Return the (x, y) coordinate for the center point of the cell that contains the specified text.  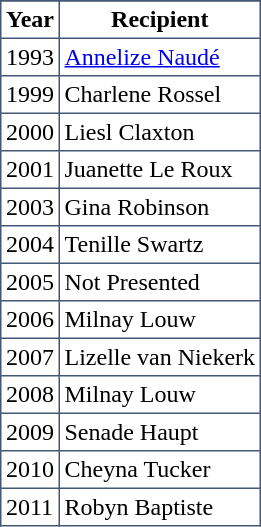
2005 (30, 282)
Robyn Baptiste (160, 507)
Gina Robinson (160, 207)
Year (30, 20)
2006 (30, 320)
Charlene Rossel (160, 95)
Tenille Swartz (160, 245)
Lizelle van Niekerk (160, 357)
2004 (30, 245)
2008 (30, 395)
Cheyna Tucker (160, 470)
Not Presented (160, 282)
2007 (30, 357)
2010 (30, 470)
Senade Haupt (160, 432)
2003 (30, 207)
2001 (30, 170)
1993 (30, 57)
Liesl Claxton (160, 132)
2000 (30, 132)
2009 (30, 432)
Juanette Le Roux (160, 170)
Annelize Naudé (160, 57)
1999 (30, 95)
Recipient (160, 20)
2011 (30, 507)
